Scan for the cell matching the given text and deliver its (X, Y) coordinate at center. 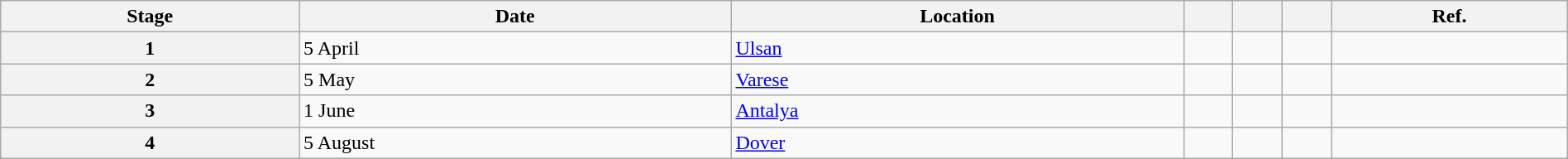
Ref. (1449, 17)
1 June (515, 111)
5 August (515, 142)
5 April (515, 48)
Stage (151, 17)
1 (151, 48)
Location (958, 17)
4 (151, 142)
3 (151, 111)
2 (151, 79)
Date (515, 17)
Ulsan (958, 48)
Dover (958, 142)
Antalya (958, 111)
Varese (958, 79)
5 May (515, 79)
